From the cell containing the given text, extract its center point as (x, y) coordinate. 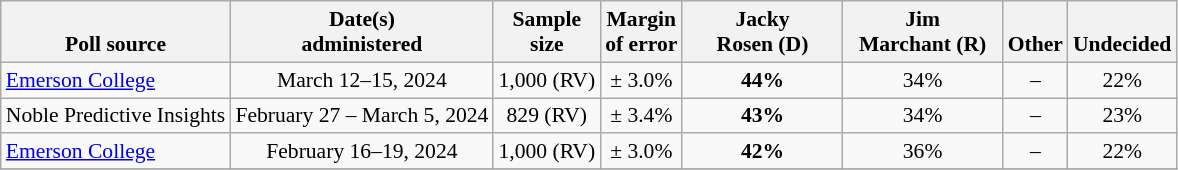
36% (923, 152)
Marginof error (641, 32)
February 27 – March 5, 2024 (362, 116)
Undecided (1122, 32)
± 3.4% (641, 116)
Poll source (116, 32)
Samplesize (546, 32)
43% (762, 116)
February 16–19, 2024 (362, 152)
23% (1122, 116)
Noble Predictive Insights (116, 116)
829 (RV) (546, 116)
JimMarchant (R) (923, 32)
42% (762, 152)
Other (1036, 32)
JackyRosen (D) (762, 32)
44% (762, 80)
March 12–15, 2024 (362, 80)
Date(s)administered (362, 32)
